Return [X, Y] of the center of cell containing provided text 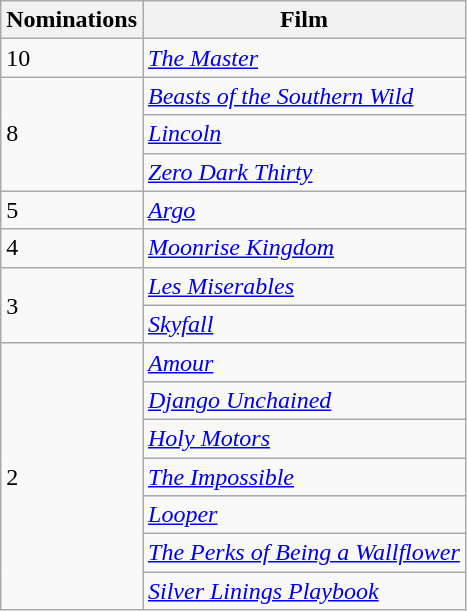
Amour [304, 362]
8 [72, 134]
Moonrise Kingdom [304, 248]
Silver Linings Playbook [304, 591]
10 [72, 58]
5 [72, 210]
Django Unchained [304, 400]
The Impossible [304, 477]
Zero Dark Thirty [304, 172]
4 [72, 248]
Argo [304, 210]
Looper [304, 515]
The Perks of Being a Wallflower [304, 553]
Holy Motors [304, 438]
3 [72, 305]
Lincoln [304, 134]
Les Miserables [304, 286]
Skyfall [304, 324]
Beasts of the Southern Wild [304, 96]
2 [72, 476]
The Master [304, 58]
Nominations [72, 20]
Film [304, 20]
